Detect which cell encompasses the target text, then output its (X, Y) center coordinate. 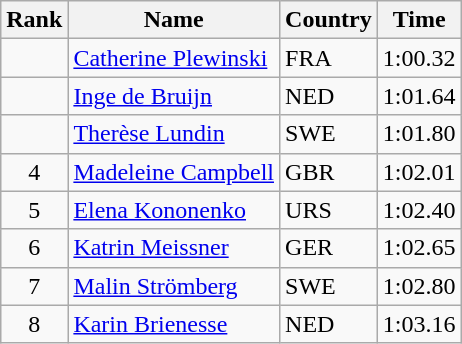
Rank (34, 20)
URS (329, 210)
Time (419, 20)
1:02.65 (419, 248)
Therèse Lundin (174, 134)
1:02.40 (419, 210)
Country (329, 20)
GER (329, 248)
Malin Strömberg (174, 286)
1:01.80 (419, 134)
7 (34, 286)
1:03.16 (419, 324)
GBR (329, 172)
Katrin Meissner (174, 248)
1:01.64 (419, 96)
Madeleine Campbell (174, 172)
Elena Kononenko (174, 210)
Karin Brienesse (174, 324)
Inge de Bruijn (174, 96)
4 (34, 172)
1:00.32 (419, 58)
FRA (329, 58)
Name (174, 20)
1:02.80 (419, 286)
8 (34, 324)
Catherine Plewinski (174, 58)
6 (34, 248)
1:02.01 (419, 172)
5 (34, 210)
